From the cell containing the given text, extract its center point as [x, y] coordinate. 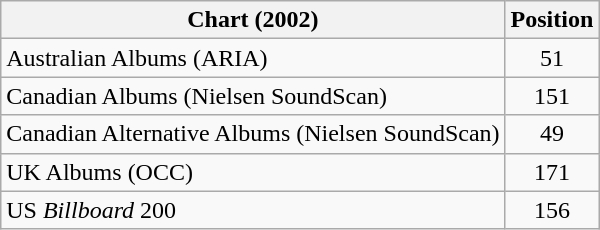
Australian Albums (ARIA) [253, 58]
US Billboard 200 [253, 210]
Canadian Albums (Nielsen SoundScan) [253, 96]
UK Albums (OCC) [253, 172]
49 [552, 134]
Canadian Alternative Albums (Nielsen SoundScan) [253, 134]
Position [552, 20]
171 [552, 172]
51 [552, 58]
156 [552, 210]
Chart (2002) [253, 20]
151 [552, 96]
